Search for the cell housing the specified text and yield its [x, y] center coordinate. 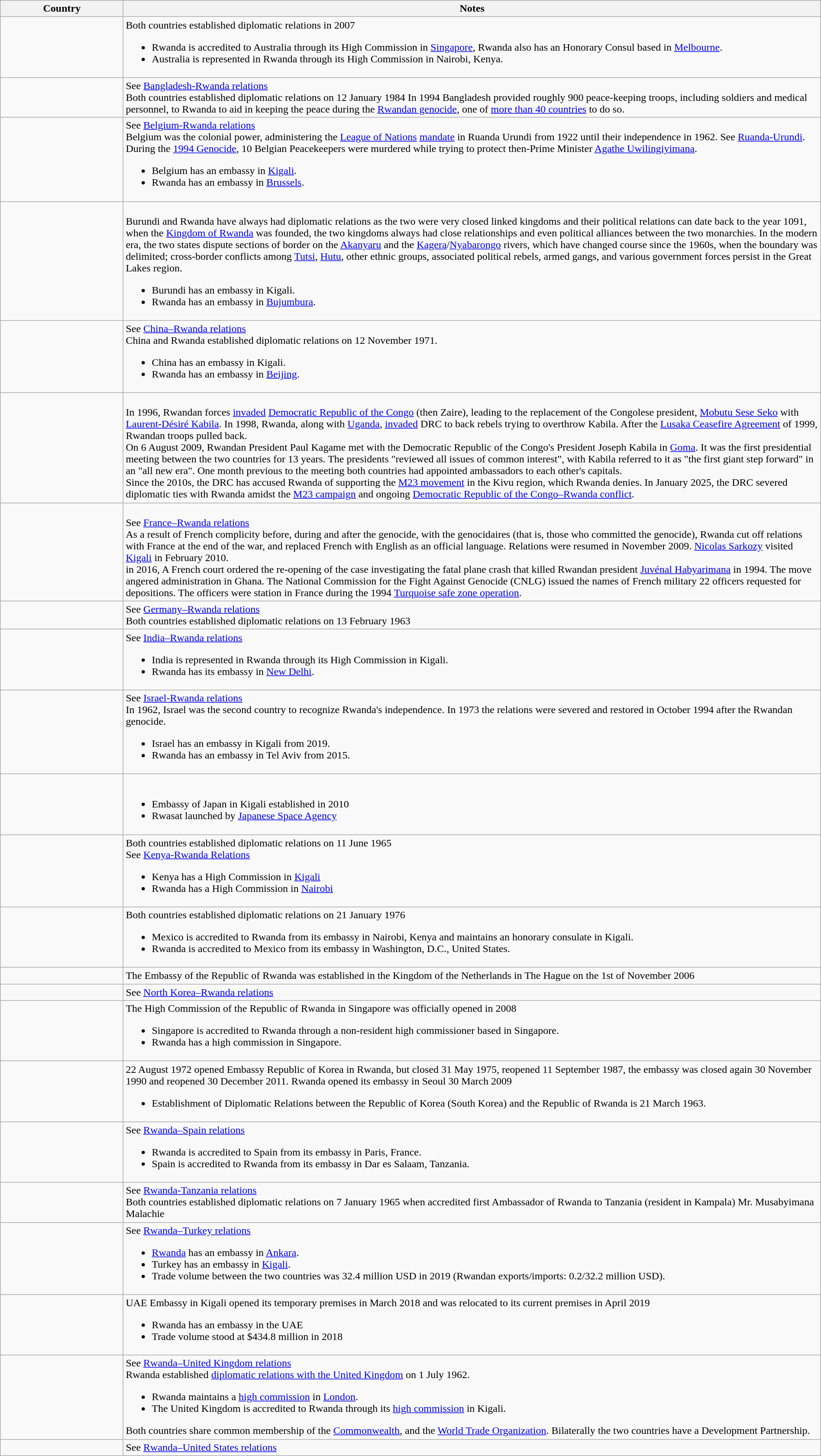
See India–Rwanda relationsIndia is represented in Rwanda through its High Commission in Kigali.Rwanda has its embassy in New Delhi. [472, 659]
Embassy of Japan in Kigali established in 2010Rwasat launched by Japanese Space Agency [472, 804]
See Rwanda–United States relations [472, 1447]
See Germany–Rwanda relationsBoth countries established diplomatic relations on 13 February 1963 [472, 615]
The Embassy of the Republic of Rwanda was established in the Kingdom of the Netherlands in The Hague on the 1st of November 2006 [472, 976]
See North Korea–Rwanda relations [472, 992]
Notes [472, 9]
Country [62, 9]
